Return the [X, Y] coordinate for the center point of the cell that contains the specified text.  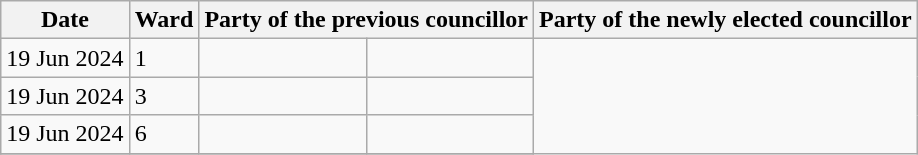
Ward [164, 20]
Party of the newly elected councillor [726, 20]
Party of the previous councillor [366, 20]
1 [164, 58]
Date [65, 20]
6 [164, 134]
3 [164, 96]
